Determine the (x, y) coordinate at the center of the cell enclosing the given text.  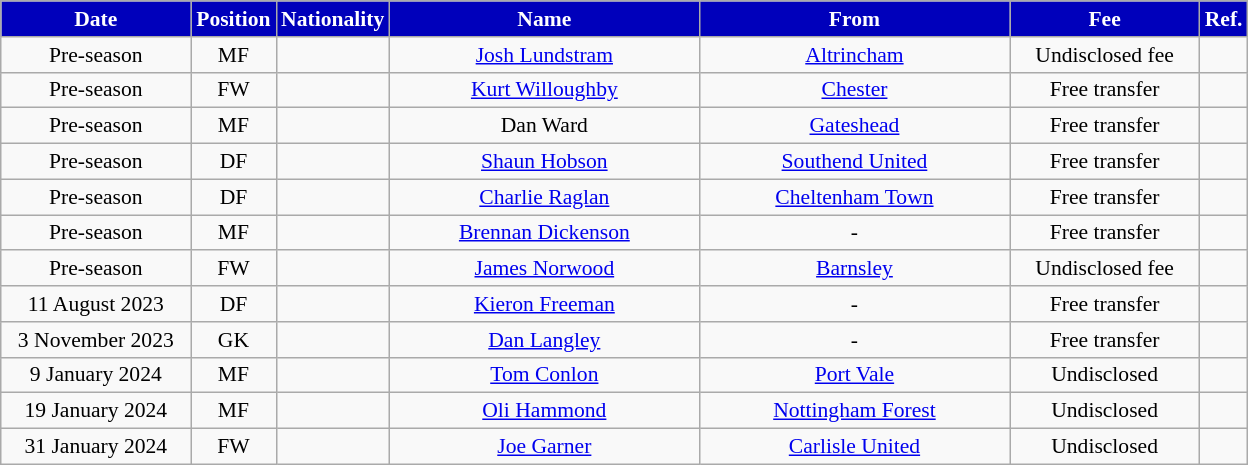
GK (234, 340)
James Norwood (544, 269)
Date (96, 19)
Gateshead (854, 126)
Position (234, 19)
Nationality (332, 19)
Brennan Dickenson (544, 233)
Ref. (1224, 19)
3 November 2023 (96, 340)
19 January 2024 (96, 411)
9 January 2024 (96, 375)
Dan Langley (544, 340)
Chester (854, 90)
Dan Ward (544, 126)
Josh Lundstram (544, 55)
Tom Conlon (544, 375)
Barnsley (854, 269)
Altrincham (854, 55)
Port Vale (854, 375)
Fee (1105, 19)
Nottingham Forest (854, 411)
Cheltenham Town (854, 197)
From (854, 19)
Shaun Hobson (544, 162)
Kurt Willoughby (544, 90)
Charlie Raglan (544, 197)
Name (544, 19)
31 January 2024 (96, 447)
Southend United (854, 162)
Oli Hammond (544, 411)
11 August 2023 (96, 304)
Joe Garner (544, 447)
Carlisle United (854, 447)
Kieron Freeman (544, 304)
